Provide the [X, Y] coordinate of the cell's center where the given text is located.  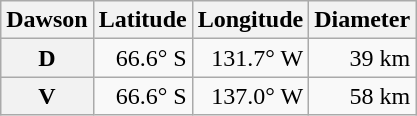
137.0° W [250, 96]
V [47, 96]
D [47, 58]
Latitude [142, 20]
Diameter [362, 20]
39 km [362, 58]
Longitude [250, 20]
Dawson [47, 20]
131.7° W [250, 58]
58 km [362, 96]
